Identify which cell holds the provided text, then report its (X, Y) central coordinate. 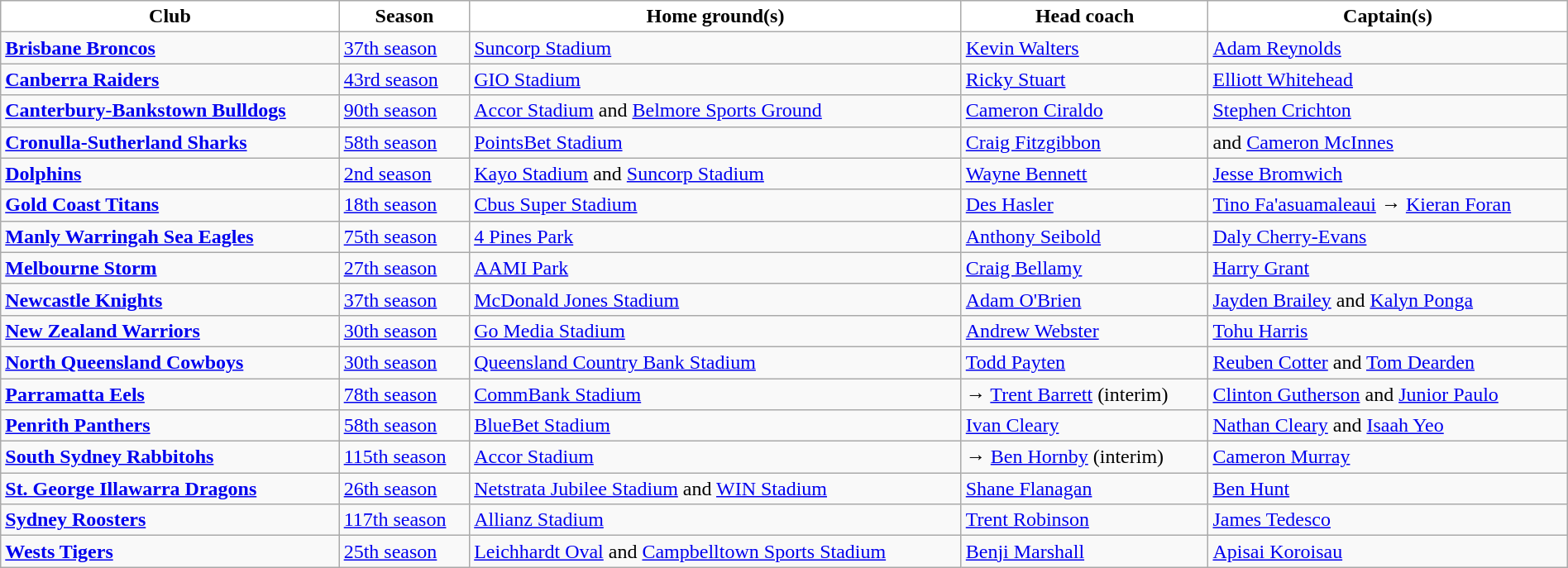
Stephen Crichton (1388, 111)
Harry Grant (1388, 268)
Clinton Gutherson and Junior Paulo (1388, 394)
Accor Stadium (716, 457)
Elliott Whitehead (1388, 79)
Tohu Harris (1388, 331)
Go Media Stadium (716, 331)
Cronulla-Sutherland Sharks (170, 142)
Tino Fa'asuamaleaui → Kieran Foran (1388, 205)
Season (404, 17)
→ Ben Hornby (interim) (1085, 457)
Daly Cherry-Evans (1388, 236)
Captain(s) (1388, 17)
Gold Coast Titans (170, 205)
BlueBet Stadium (716, 426)
Wayne Bennett (1085, 174)
Jayden Brailey and Kalyn Ponga (1388, 299)
Kevin Walters (1085, 48)
Shane Flanagan (1085, 489)
Accor Stadium and Belmore Sports Ground (716, 111)
25th season (404, 551)
Melbourne Storm (170, 268)
115th season (404, 457)
Wests Tigers (170, 551)
Club (170, 17)
South Sydney Rabbitohs (170, 457)
North Queensland Cowboys (170, 362)
Newcastle Knights (170, 299)
Craig Fitzgibbon (1085, 142)
Queensland Country Bank Stadium (716, 362)
Canterbury-Bankstown Bulldogs (170, 111)
New Zealand Warriors (170, 331)
Ricky Stuart (1085, 79)
18th season (404, 205)
Manly Warringah Sea Eagles (170, 236)
Cameron Ciraldo (1085, 111)
117th season (404, 520)
Adam Reynolds (1388, 48)
Cameron Murray (1388, 457)
Suncorp Stadium (716, 48)
Parramatta Eels (170, 394)
PointsBet Stadium (716, 142)
Dolphins (170, 174)
Nathan Cleary and Isaah Yeo (1388, 426)
Kayo Stadium and Suncorp Stadium (716, 174)
AAMI Park (716, 268)
Sydney Roosters (170, 520)
Allianz Stadium (716, 520)
Adam O'Brien (1085, 299)
St. George Illawarra Dragons (170, 489)
27th season (404, 268)
4 Pines Park (716, 236)
Home ground(s) (716, 17)
Cbus Super Stadium (716, 205)
26th season (404, 489)
Anthony Seibold (1085, 236)
Todd Payten (1085, 362)
2nd season (404, 174)
43rd season (404, 79)
78th season (404, 394)
GIO Stadium (716, 79)
Leichhardt Oval and Campbelltown Sports Stadium (716, 551)
Andrew Webster (1085, 331)
CommBank Stadium (716, 394)
→ Trent Barrett (interim) (1085, 394)
Jesse Bromwich (1388, 174)
Netstrata Jubilee Stadium and WIN Stadium (716, 489)
Benji Marshall (1085, 551)
90th season (404, 111)
Canberra Raiders (170, 79)
and Cameron McInnes (1388, 142)
Trent Robinson (1085, 520)
Reuben Cotter and Tom Dearden (1388, 362)
Brisbane Broncos (170, 48)
75th season (404, 236)
Ben Hunt (1388, 489)
Craig Bellamy (1085, 268)
McDonald Jones Stadium (716, 299)
Head coach (1085, 17)
Ivan Cleary (1085, 426)
Penrith Panthers (170, 426)
James Tedesco (1388, 520)
Apisai Koroisau (1388, 551)
Des Hasler (1085, 205)
